Search for the cell housing the specified text and yield its (x, y) center coordinate. 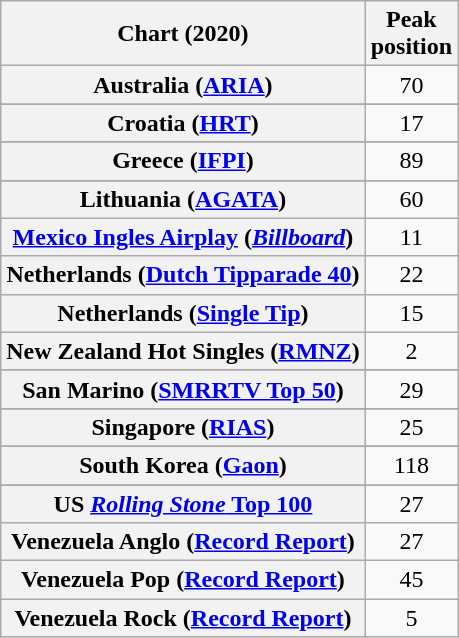
25 (411, 427)
Netherlands (Dutch Tipparade 40) (183, 275)
Australia (ARIA) (183, 85)
Mexico Ingles Airplay (Billboard) (183, 237)
Venezuela Rock (Record Report) (183, 618)
89 (411, 161)
2 (411, 351)
Netherlands (Single Tip) (183, 313)
Croatia (HRT) (183, 123)
22 (411, 275)
Lithuania (AGATA) (183, 199)
Venezuela Pop (Record Report) (183, 580)
5 (411, 618)
Venezuela Anglo (Record Report) (183, 542)
New Zealand Hot Singles (RMNZ) (183, 351)
Peakposition (411, 34)
Singapore (RIAS) (183, 427)
San Marino (SMRRTV Top 50) (183, 389)
70 (411, 85)
45 (411, 580)
15 (411, 313)
Greece (IFPI) (183, 161)
118 (411, 465)
Chart (2020) (183, 34)
60 (411, 199)
17 (411, 123)
29 (411, 389)
US Rolling Stone Top 100 (183, 503)
11 (411, 237)
South Korea (Gaon) (183, 465)
